From the cell containing the given text, extract its center point as (x, y) coordinate. 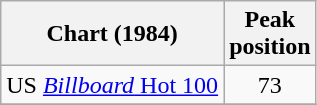
Peakposition (270, 34)
US Billboard Hot 100 (112, 85)
Chart (1984) (112, 34)
73 (270, 85)
